Scan for the cell matching the given text and deliver its [x, y] coordinate at center. 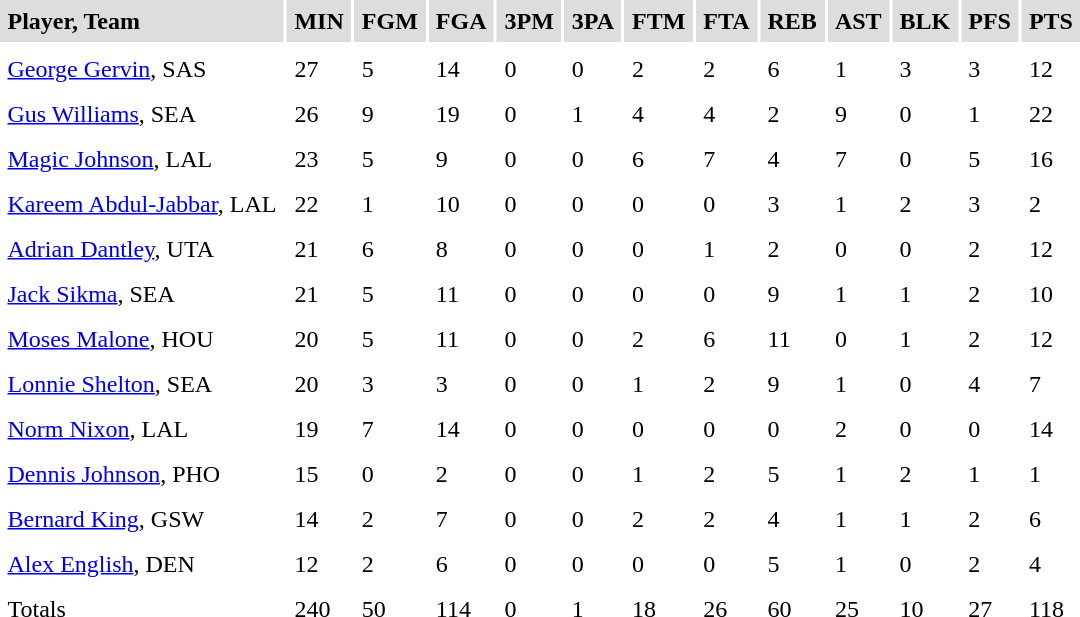
FTM [658, 21]
Bernard King, GSW [142, 519]
George Gervin, SAS [142, 69]
3PA [592, 21]
3PM [529, 21]
15 [319, 474]
FTA [726, 21]
FGM [390, 21]
16 [1050, 159]
Norm Nixon, LAL [142, 429]
Alex English, DEN [142, 564]
Dennis Johnson, PHO [142, 474]
Jack Sikma, SEA [142, 294]
Player, Team [142, 21]
Adrian Dantley, UTA [142, 249]
26 [319, 114]
8 [461, 249]
Magic Johnson, LAL [142, 159]
BLK [925, 21]
PTS [1050, 21]
Kareem Abdul-Jabbar, LAL [142, 204]
Gus Williams, SEA [142, 114]
AST [858, 21]
MIN [319, 21]
27 [319, 69]
Lonnie Shelton, SEA [142, 384]
PFS [990, 21]
FGA [461, 21]
23 [319, 159]
Moses Malone, HOU [142, 339]
REB [792, 21]
